Provide the (x, y) coordinate of the cell's center where the given text is located.  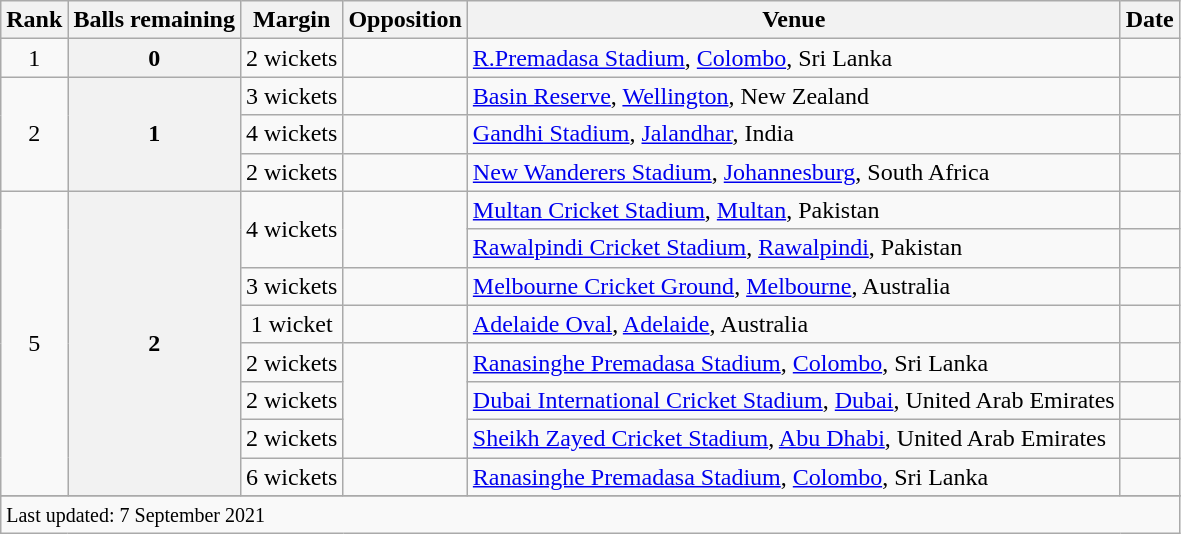
Opposition (405, 20)
Gandhi Stadium, Jalandhar, India (794, 134)
Melbourne Cricket Ground, Melbourne, Australia (794, 286)
5 (34, 343)
Date (1150, 20)
R.Premadasa Stadium, Colombo, Sri Lanka (794, 58)
New Wanderers Stadium, Johannesburg, South Africa (794, 172)
Rawalpindi Cricket Stadium, Rawalpindi, Pakistan (794, 248)
Multan Cricket Stadium, Multan, Pakistan (794, 210)
Rank (34, 20)
0 (154, 58)
Balls remaining (154, 20)
1 wicket (291, 324)
Sheikh Zayed Cricket Stadium, Abu Dhabi, United Arab Emirates (794, 438)
6 wickets (291, 477)
Margin (291, 20)
Adelaide Oval, Adelaide, Australia (794, 324)
Last updated: 7 September 2021 (590, 515)
Basin Reserve, Wellington, New Zealand (794, 96)
Venue (794, 20)
Dubai International Cricket Stadium, Dubai, United Arab Emirates (794, 400)
